Detect which cell encompasses the target text, then output its [x, y] center coordinate. 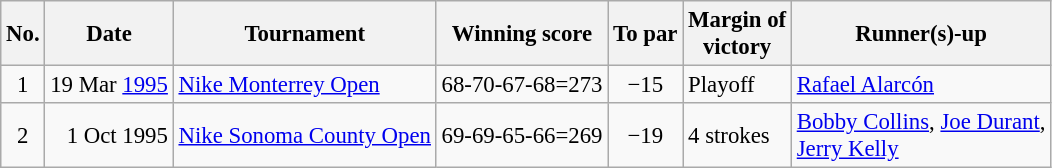
68-70-67-68=273 [522, 85]
69-69-65-66=269 [522, 136]
Runner(s)-up [920, 34]
−19 [646, 136]
4 strokes [738, 136]
Winning score [522, 34]
Rafael Alarcón [920, 85]
Tournament [304, 34]
No. [23, 34]
To par [646, 34]
2 [23, 136]
Playoff [738, 85]
Date [109, 34]
Margin ofvictory [738, 34]
Bobby Collins, Joe Durant, Jerry Kelly [920, 136]
1 Oct 1995 [109, 136]
Nike Sonoma County Open [304, 136]
1 [23, 85]
Nike Monterrey Open [304, 85]
−15 [646, 85]
19 Mar 1995 [109, 85]
